Find where the given text appears and provide that cell's center as (X, Y) coordinate. 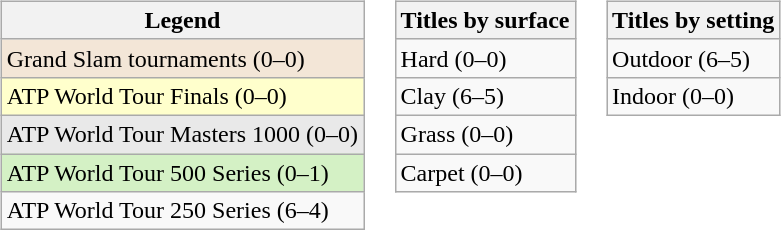
ATP World Tour 250 Series (6–4) (182, 211)
Grand Slam tournaments (0–0) (182, 58)
ATP World Tour Finals (0–0) (182, 96)
Titles by surface (485, 20)
Outdoor (6–5) (694, 58)
Grass (0–0) (485, 134)
Hard (0–0) (485, 58)
Indoor (0–0) (694, 96)
ATP World Tour Masters 1000 (0–0) (182, 134)
Clay (6–5) (485, 96)
Carpet (0–0) (485, 173)
Titles by setting (694, 20)
ATP World Tour 500 Series (0–1) (182, 173)
Legend (182, 20)
